For the text-containing cell, return its midpoint in (x, y) coordinate format. 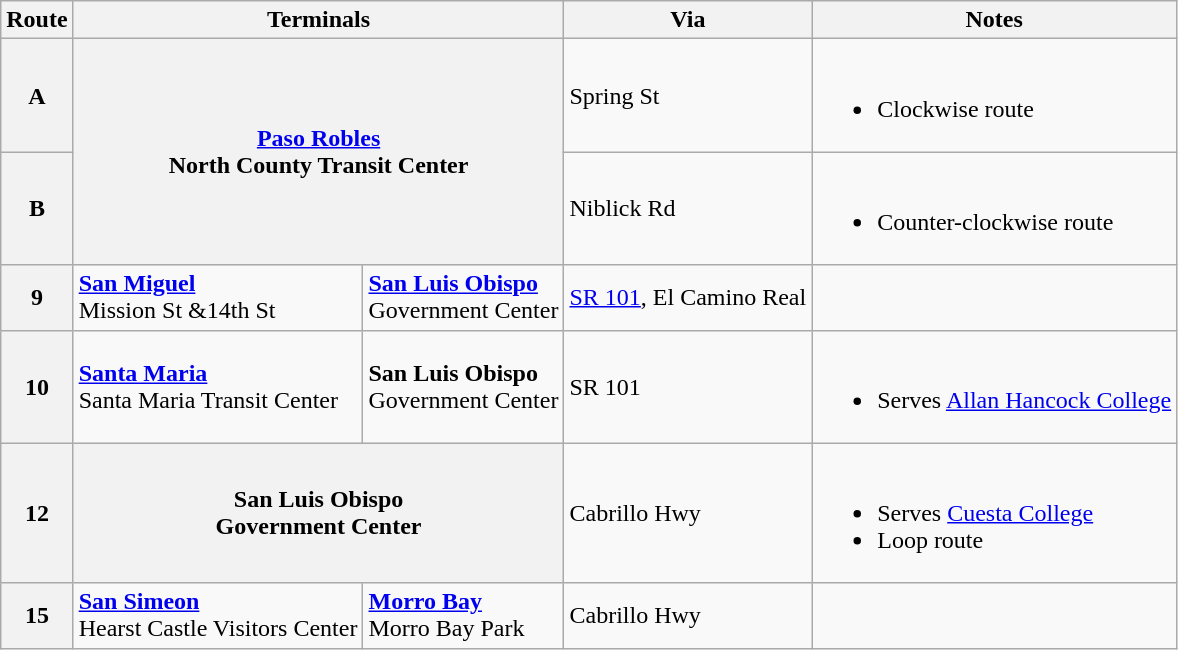
Paso RoblesNorth County Transit Center (318, 152)
A (37, 96)
Santa MariaSanta Maria Transit Center (218, 386)
Route (37, 20)
Terminals (318, 20)
Via (688, 20)
10 (37, 386)
San MiguelMission St &14th St (218, 298)
SR 101 (688, 386)
San SimeonHearst Castle Visitors Center (218, 616)
9 (37, 298)
Serves Cuesta CollegeLoop route (994, 513)
Morro BayMorro Bay Park (464, 616)
Notes (994, 20)
Spring St (688, 96)
15 (37, 616)
SR 101, El Camino Real (688, 298)
Niblick Rd (688, 208)
Clockwise route (994, 96)
Counter-clockwise route (994, 208)
B (37, 208)
12 (37, 513)
Serves Allan Hancock College (994, 386)
